Capture the cell that displays the provided text and extract its (X, Y) central coordinate. 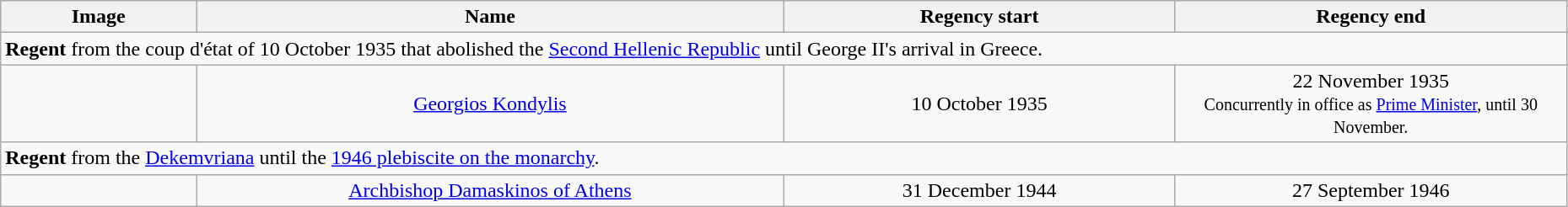
27 September 1946 (1371, 190)
Archbishop Damaskinos of Athens (490, 190)
22 November 1935Concurrently in office as Prime Minister, until 30 November. (1371, 103)
Image (99, 17)
10 October 1935 (979, 103)
Name (490, 17)
Regent from the Dekemvriana until the 1946 plebiscite on the monarchy. (784, 158)
Regency start (979, 17)
Regency end (1371, 17)
Georgios Kondylis (490, 103)
31 December 1944 (979, 190)
Regent from the coup d'état of 10 October 1935 that abolished the Second Hellenic Republic until George II's arrival in Greece. (784, 49)
